For the text-containing cell, return its midpoint in [x, y] coordinate format. 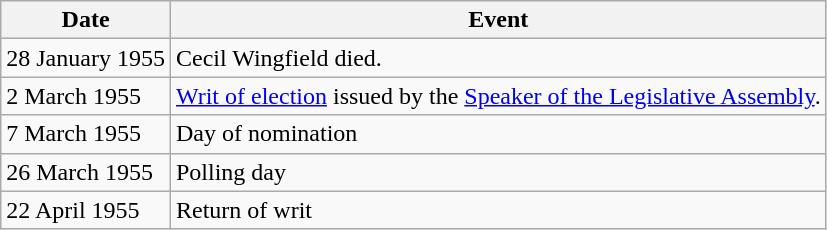
Polling day [498, 172]
Writ of election issued by the Speaker of the Legislative Assembly. [498, 96]
Event [498, 20]
7 March 1955 [86, 134]
Cecil Wingfield died. [498, 58]
22 April 1955 [86, 210]
2 March 1955 [86, 96]
Day of nomination [498, 134]
Date [86, 20]
28 January 1955 [86, 58]
Return of writ [498, 210]
26 March 1955 [86, 172]
